Search for the cell housing the specified text and yield its (X, Y) center coordinate. 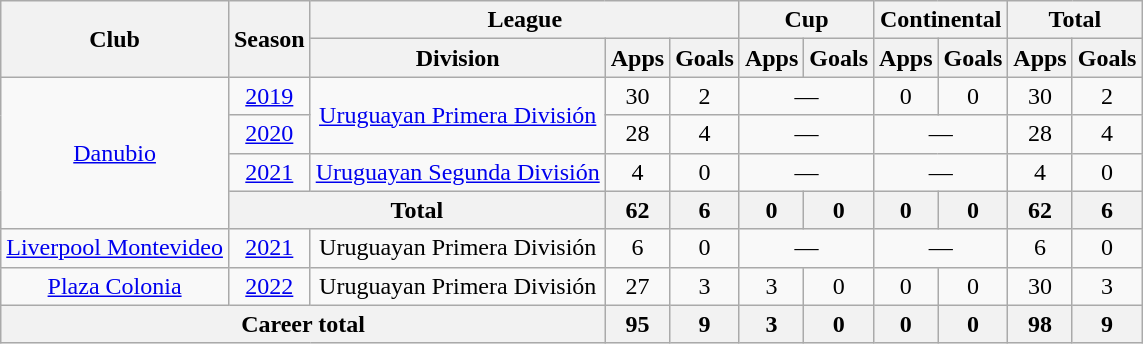
Club (115, 39)
Cup (806, 20)
Liverpool Montevideo (115, 248)
Uruguayan Segunda División (458, 172)
2022 (269, 286)
95 (637, 324)
Danubio (115, 153)
Division (458, 58)
Career total (303, 324)
Continental (941, 20)
27 (637, 286)
Season (269, 39)
League (524, 20)
Plaza Colonia (115, 286)
98 (1040, 324)
2020 (269, 134)
2019 (269, 96)
